Provide the (X, Y) coordinate of the cell's center where the given text is located.  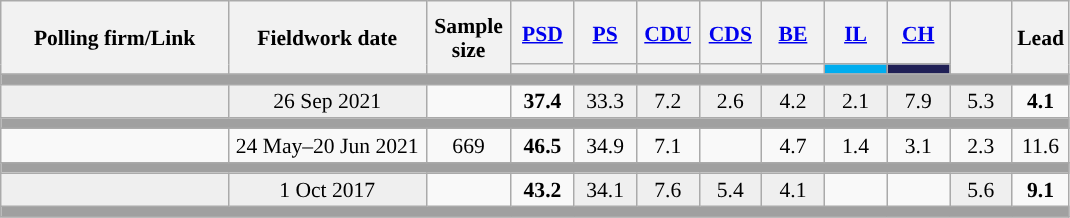
Polling firm/Link (115, 38)
11.6 (1040, 146)
Fieldwork date (327, 38)
5.4 (730, 190)
2.6 (730, 101)
26 Sep 2021 (327, 101)
5.3 (982, 101)
1.4 (856, 146)
Sample size (468, 38)
46.5 (542, 146)
2.3 (982, 146)
5.6 (982, 190)
7.9 (918, 101)
2.1 (856, 101)
PSD (542, 32)
34.9 (606, 146)
CDS (730, 32)
3.1 (918, 146)
24 May–20 Jun 2021 (327, 146)
1 Oct 2017 (327, 190)
34.1 (606, 190)
Lead (1040, 38)
IL (856, 32)
4.7 (794, 146)
37.4 (542, 101)
7.2 (668, 101)
669 (468, 146)
43.2 (542, 190)
4.2 (794, 101)
7.6 (668, 190)
CH (918, 32)
33.3 (606, 101)
9.1 (1040, 190)
BE (794, 32)
7.1 (668, 146)
CDU (668, 32)
PS (606, 32)
